Return [x, y] of the center of cell containing provided text 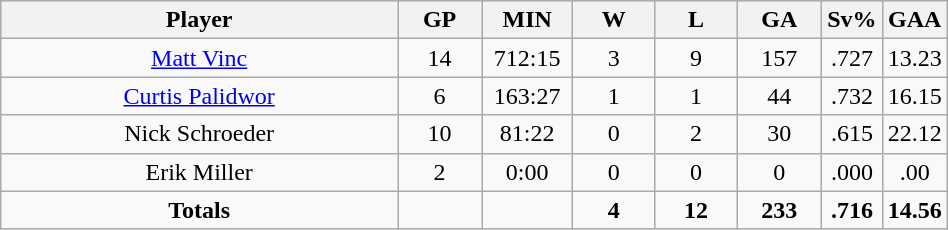
Player [200, 20]
12 [696, 210]
W [614, 20]
14.56 [914, 210]
22.12 [914, 134]
0:00 [528, 172]
163:27 [528, 96]
712:15 [528, 58]
6 [440, 96]
GA [780, 20]
157 [780, 58]
.732 [852, 96]
14 [440, 58]
Matt Vinc [200, 58]
Erik Miller [200, 172]
10 [440, 134]
.727 [852, 58]
GP [440, 20]
44 [780, 96]
4 [614, 210]
MIN [528, 20]
233 [780, 210]
.000 [852, 172]
Curtis Palidwor [200, 96]
.615 [852, 134]
Nick Schroeder [200, 134]
Totals [200, 210]
.00 [914, 172]
30 [780, 134]
3 [614, 58]
16.15 [914, 96]
13.23 [914, 58]
Sv% [852, 20]
81:22 [528, 134]
.716 [852, 210]
9 [696, 58]
GAA [914, 20]
L [696, 20]
